Determine the [X, Y] coordinate at the center of the cell enclosing the given text.  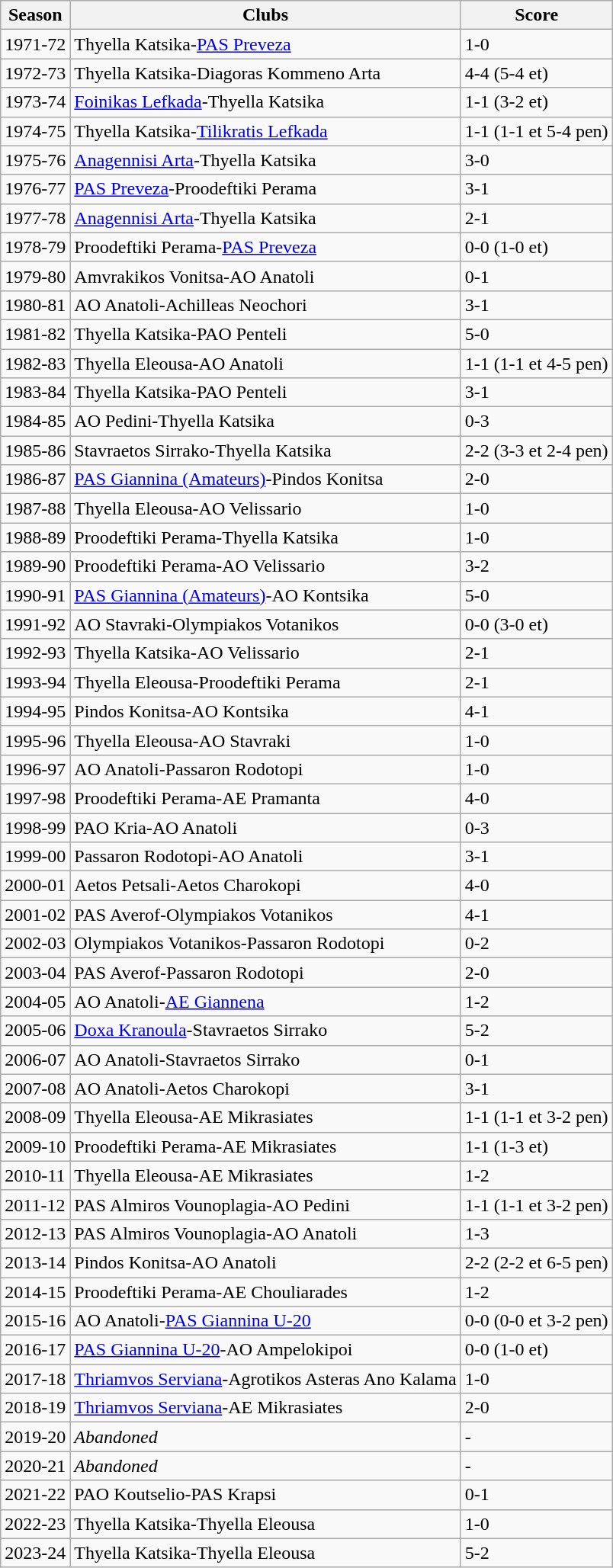
Stavraetos Sirrako-Thyella Katsika [265, 451]
2019-20 [35, 1437]
2-2 (2-2 et 6-5 pen) [537, 1262]
Thyella Katsika-PAS Preveza [265, 44]
Passaron Rodotopi-AO Anatoli [265, 857]
2023-24 [35, 1553]
Clubs [265, 15]
1996-97 [35, 769]
Proodeftiki Perama-AE Chouliarades [265, 1292]
1986-87 [35, 479]
AO Anatoli-Stavraetos Sirrako [265, 1060]
AO Anatoli-PAS Giannina U-20 [265, 1321]
Foinikas Lefkada-Thyella Katsika [265, 102]
Proodeftiki Perama-Thyella Katsika [265, 537]
AO Stavraki-Olympiakos Votanikos [265, 624]
1984-85 [35, 422]
Proodeftiki Perama-AE Pramanta [265, 798]
1978-79 [35, 247]
1973-74 [35, 102]
Pindos Konitsa-AO Kontsika [265, 711]
PAS Averof-Olympiakos Votanikos [265, 915]
AO Pedini-Thyella Katsika [265, 422]
Thriamvos Serviana-Agrotikos Asteras Ano Kalama [265, 1379]
Thyella Katsika-Diagoras Kommeno Arta [265, 73]
1988-89 [35, 537]
1995-96 [35, 740]
3-2 [537, 566]
1979-80 [35, 276]
1993-94 [35, 682]
1997-98 [35, 798]
Pindos Konitsa-AO Anatoli [265, 1262]
0-0 (3-0 et) [537, 624]
Proodeftiki Perama-AO Velissario [265, 566]
2007-08 [35, 1089]
1994-95 [35, 711]
2005-06 [35, 1031]
1-1 (1-1 et 5-4 pen) [537, 131]
Score [537, 15]
Thyella Katsika-Tilikratis Lefkada [265, 131]
Thyella Eleousa-Proodeftiki Perama [265, 682]
Thyella Katsika-AO Velissario [265, 653]
1-1 (3-2 et) [537, 102]
1974-75 [35, 131]
2008-09 [35, 1117]
2011-12 [35, 1204]
1999-00 [35, 857]
1982-83 [35, 364]
1976-77 [35, 189]
2012-13 [35, 1233]
1981-82 [35, 334]
Thyella Eleousa-AO Velissario [265, 508]
AO Anatoli-Achilleas Neochori [265, 305]
2016-17 [35, 1350]
AO Anatoli-Passaron Rodotopi [265, 769]
Season [35, 15]
1-1 (1-3 et) [537, 1146]
Thyella Eleousa-AO Stavraki [265, 740]
1991-92 [35, 624]
2021-22 [35, 1495]
1989-90 [35, 566]
2000-01 [35, 886]
1992-93 [35, 653]
1-3 [537, 1233]
2013-14 [35, 1262]
2015-16 [35, 1321]
2006-07 [35, 1060]
2017-18 [35, 1379]
1971-72 [35, 44]
1998-99 [35, 827]
Proodeftiki Perama-PAS Preveza [265, 247]
1985-86 [35, 451]
2014-15 [35, 1292]
2003-04 [35, 973]
Amvrakikos Vonitsa-AO Anatoli [265, 276]
0-0 (0-0 et 3-2 pen) [537, 1321]
2009-10 [35, 1146]
1983-84 [35, 393]
AO Anatoli-AE Giannena [265, 1002]
1990-91 [35, 595]
Proodeftiki Perama-AE Mikrasiates [265, 1146]
Olympiakos Votanikos-Passaron Rodotopi [265, 944]
PAS Giannina (Amateurs)-AO Kontsika [265, 595]
1980-81 [35, 305]
2-2 (3-3 et 2-4 pen) [537, 451]
Thyella Eleousa-AO Anatoli [265, 364]
PAS Giannina U-20-AO Ampelokipoi [265, 1350]
PAO Koutselio-PAS Krapsi [265, 1495]
PAS Preveza-Proodeftiki Perama [265, 189]
1987-88 [35, 508]
Aetos Petsali-Aetos Charokopi [265, 886]
PAS Almiros Vounoplagia-AO Anatoli [265, 1233]
2001-02 [35, 915]
Thriamvos Serviana-AE Mikrasiates [265, 1408]
2022-23 [35, 1524]
1975-76 [35, 160]
2010-11 [35, 1175]
Doxa Kranoula-Stavraetos Sirrako [265, 1031]
PAO Kria-AO Anatoli [265, 827]
1972-73 [35, 73]
PAS Giannina (Amateurs)-Pindos Konitsa [265, 479]
PAS Almiros Vounoplagia-AO Pedini [265, 1204]
2018-19 [35, 1408]
2002-03 [35, 944]
1-1 (1-1 et 4-5 pen) [537, 364]
2004-05 [35, 1002]
2020-21 [35, 1466]
PAS Averof-Passaron Rodotopi [265, 973]
4-4 (5-4 et) [537, 73]
AO Anatoli-Aetos Charokopi [265, 1089]
1977-78 [35, 218]
3-0 [537, 160]
0-2 [537, 944]
